Capture the cell that displays the provided text and extract its (x, y) central coordinate. 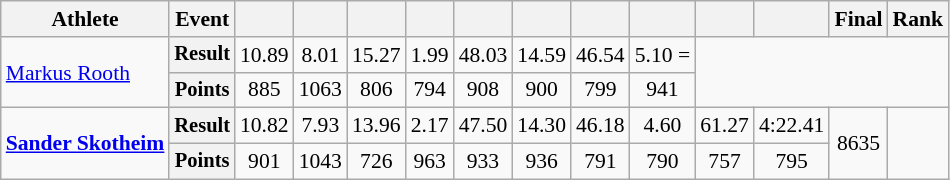
7.93 (320, 126)
14.59 (542, 55)
806 (376, 90)
5.10 = (662, 55)
1043 (320, 162)
933 (484, 162)
Event (202, 19)
15.27 (376, 55)
4:22.41 (792, 126)
Final (858, 19)
900 (542, 90)
46.54 (600, 55)
Markus Rooth (86, 72)
901 (264, 162)
1.99 (430, 55)
790 (662, 162)
10.89 (264, 55)
Sander Skotheim (86, 144)
14.30 (542, 126)
4.60 (662, 126)
795 (792, 162)
8635 (858, 144)
941 (662, 90)
2.17 (430, 126)
963 (430, 162)
8.01 (320, 55)
885 (264, 90)
Rank (918, 19)
908 (484, 90)
794 (430, 90)
13.96 (376, 126)
47.50 (484, 126)
48.03 (484, 55)
10.82 (264, 126)
726 (376, 162)
799 (600, 90)
46.18 (600, 126)
757 (724, 162)
1063 (320, 90)
936 (542, 162)
791 (600, 162)
Athlete (86, 19)
61.27 (724, 126)
